For the text-containing cell, return its midpoint in [X, Y] coordinate format. 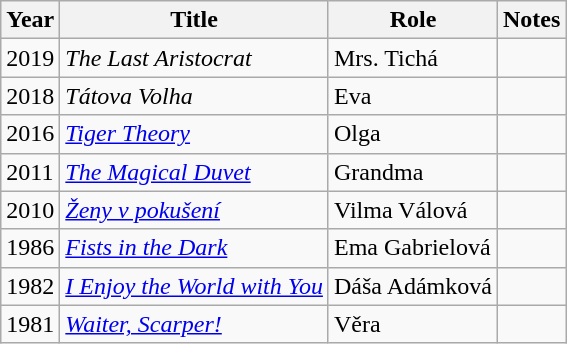
Title [194, 20]
Olga [412, 134]
2019 [30, 58]
1982 [30, 286]
Tiger Theory [194, 134]
2018 [30, 96]
Tátova Volha [194, 96]
I Enjoy the World with You [194, 286]
1986 [30, 248]
Eva [412, 96]
Waiter, Scarper! [194, 324]
Ema Gabrielová [412, 248]
Věra [412, 324]
Year [30, 20]
2011 [30, 172]
Fists in the Dark [194, 248]
Notes [531, 20]
The Last Aristocrat [194, 58]
1981 [30, 324]
2010 [30, 210]
Dáša Adámková [412, 286]
Role [412, 20]
Grandma [412, 172]
Vilma Válová [412, 210]
2016 [30, 134]
Mrs. Tichá [412, 58]
The Magical Duvet [194, 172]
Ženy v pokušení [194, 210]
